Capture the cell that displays the provided text and extract its (x, y) central coordinate. 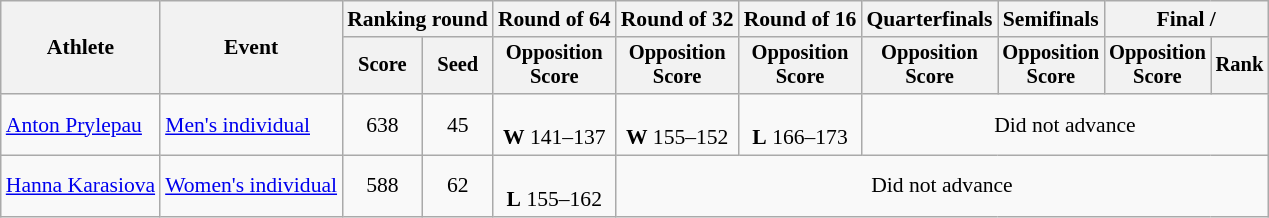
W 141–137 (554, 124)
Women's individual (251, 186)
Seed (458, 66)
Round of 16 (800, 19)
Semifinals (1052, 19)
L 166–173 (800, 124)
Ranking round (418, 19)
Quarterfinals (929, 19)
62 (458, 186)
Hanna Karasiova (80, 186)
Anton Prylepau (80, 124)
638 (382, 124)
Score (382, 66)
45 (458, 124)
Rank (1240, 66)
Athlete (80, 48)
W 155–152 (678, 124)
588 (382, 186)
Final / (1186, 19)
L 155–162 (554, 186)
Event (251, 48)
Round of 64 (554, 19)
Men's individual (251, 124)
Round of 32 (678, 19)
